Identify which cell holds the provided text, then report its [x, y] central coordinate. 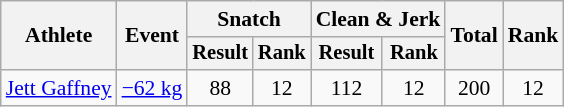
200 [474, 88]
112 [347, 88]
Snatch [248, 19]
Total [474, 36]
Event [152, 36]
Jett Gaffney [59, 88]
Athlete [59, 36]
88 [220, 88]
−62 kg [152, 88]
Clean & Jerk [378, 19]
